Return the (X, Y) coordinate for the center point of the cell that contains the specified text.  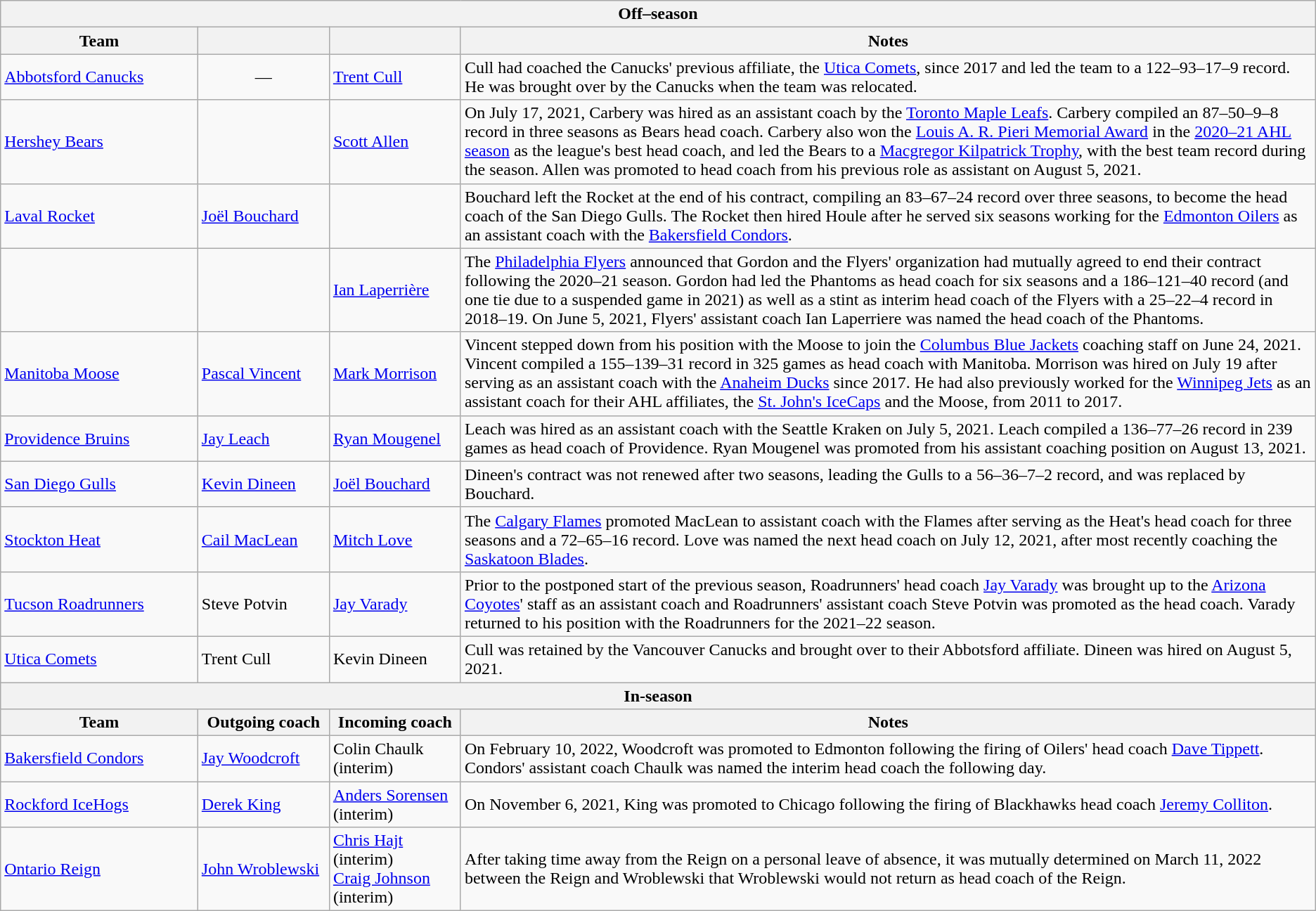
Off–season (658, 14)
San Diego Gulls (100, 484)
Jay Leach (263, 439)
John Wroblewski (263, 869)
Utica Comets (100, 659)
Mitch Love (395, 539)
Colin Chaulk (interim) (395, 759)
On November 6, 2021, King was promoted to Chicago following the firing of Blackhawks head coach Jeremy Colliton. (888, 804)
Derek King (263, 804)
Laval Rocket (100, 216)
— (263, 77)
Hershey Bears (100, 142)
Anders Sorensen (interim) (395, 804)
Incoming coach (395, 723)
Mark Morrison (395, 374)
Outgoing coach (263, 723)
Stockton Heat (100, 539)
Pascal Vincent (263, 374)
Scott Allen (395, 142)
Ontario Reign (100, 869)
Bakersfield Condors (100, 759)
Steve Potvin (263, 604)
Jay Woodcroft (263, 759)
Dineen's contract was not renewed after two seasons, leading the Gulls to a 56–36–7–2 record, and was replaced by Bouchard. (888, 484)
Rockford IceHogs (100, 804)
Providence Bruins (100, 439)
Ian Laperrière (395, 290)
Cull was retained by the Vancouver Canucks and brought over to their Abbotsford affiliate. Dineen was hired on August 5, 2021. (888, 659)
Tucson Roadrunners (100, 604)
In-season (658, 695)
Abbotsford Canucks (100, 77)
Ryan Mougenel (395, 439)
Chris Hajt (interim)Craig Johnson (interim) (395, 869)
Jay Varady (395, 604)
Manitoba Moose (100, 374)
Cail MacLean (263, 539)
